Determine the [X, Y] coordinate at the center of the cell enclosing the given text.  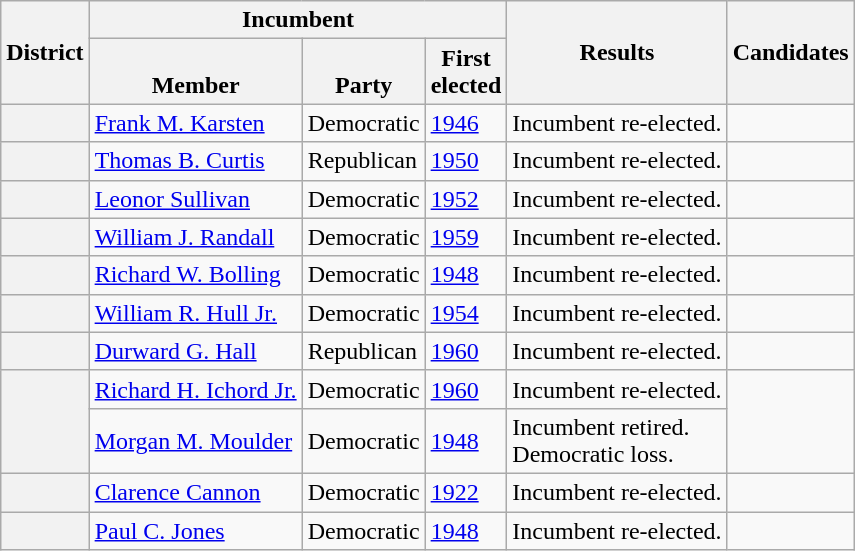
1952 [466, 199]
Morgan M. Moulder [196, 440]
1959 [466, 237]
Thomas B. Curtis [196, 161]
Durward G. Hall [196, 351]
Party [364, 72]
1954 [466, 313]
William R. Hull Jr. [196, 313]
Results [617, 52]
Incumbent retired.Democratic loss. [617, 440]
Clarence Cannon [196, 492]
Richard H. Ichord Jr. [196, 389]
Incumbent [298, 20]
Richard W. Bolling [196, 275]
District [45, 52]
Firstelected [466, 72]
1946 [466, 123]
1922 [466, 492]
Frank M. Karsten [196, 123]
1950 [466, 161]
Member [196, 72]
Candidates [790, 52]
Paul C. Jones [196, 531]
William J. Randall [196, 237]
Leonor Sullivan [196, 199]
